Output the [X, Y] coordinate of the center of the cell containing the given text.  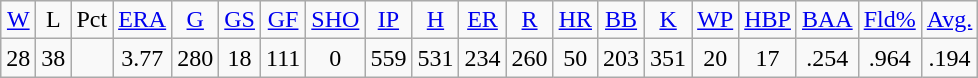
3.77 [142, 58]
SHO [336, 20]
531 [436, 58]
L [54, 20]
ER [482, 20]
20 [716, 58]
38 [54, 58]
BAA [827, 20]
GS [240, 20]
Fld% [890, 20]
Avg. [950, 20]
17 [768, 58]
ERA [142, 20]
.964 [890, 58]
.254 [827, 58]
234 [482, 58]
351 [668, 58]
WP [716, 20]
R [530, 20]
50 [575, 58]
H [436, 20]
Pct [92, 20]
G [196, 20]
HR [575, 20]
K [668, 20]
111 [282, 58]
203 [622, 58]
.194 [950, 58]
W [18, 20]
0 [336, 58]
HBP [768, 20]
280 [196, 58]
18 [240, 58]
559 [388, 58]
IP [388, 20]
BB [622, 20]
28 [18, 58]
260 [530, 58]
GF [282, 20]
